Locate the cell with the specified text and output its [x, y] center coordinate. 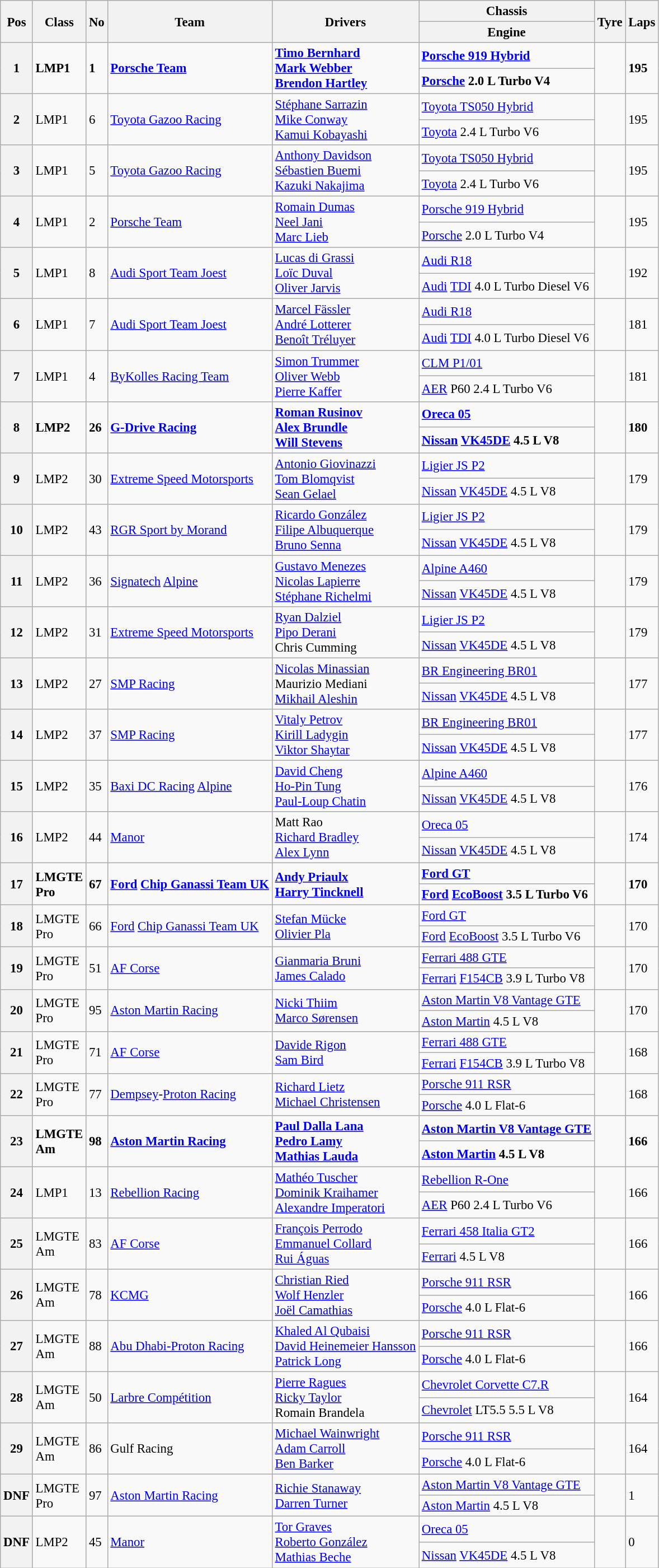
RGR Sport by Morand [190, 530]
Christian Ried Wolf Henzler Joël Camathias [345, 1295]
37 [97, 735]
10 [17, 530]
Class [59, 21]
KCMG [190, 1295]
17 [17, 884]
Chevrolet LT5.5 5.5 L V8 [507, 1411]
35 [97, 786]
Simon Trummer Oliver Webb Pierre Kaffer [345, 376]
Stefan Mücke Olivier Pla [345, 926]
Chevrolet Corvette C7.R [507, 1385]
192 [642, 273]
Gulf Racing [190, 1449]
28 [17, 1398]
Lucas di Grassi Loïc Duval Oliver Jarvis [345, 273]
Dempsey-Proton Racing [190, 1095]
Ferrari 458 Italia GT2 [507, 1231]
180 [642, 427]
25 [17, 1244]
Baxi DC Racing Alpine [190, 786]
Ferrari 4.5 L V8 [507, 1257]
G-Drive Racing [190, 427]
50 [97, 1398]
78 [97, 1295]
Vitaly Petrov Kirill Ladygin Viktor Shaytar [345, 735]
Pierre Ragues Ricky Taylor Romain Brandela [345, 1398]
31 [97, 633]
29 [17, 1449]
77 [97, 1095]
Tor Graves Roberto González Mathias Beche [345, 1542]
71 [97, 1052]
Ricardo González Filipe Albuquerque Bruno Senna [345, 530]
Richie Stanaway Darren Turner [345, 1496]
95 [97, 1010]
Larbre Compétition [190, 1398]
3 [17, 171]
Matt Rao Richard Bradley Alex Lynn [345, 837]
98 [97, 1141]
Richard Lietz Michael Christensen [345, 1095]
Drivers [345, 21]
Chassis [507, 11]
ByKolles Racing Team [190, 376]
Michael Wainwright Adam Carroll Ben Barker [345, 1449]
Rebellion R-One [507, 1179]
Paul Dalla Lana Pedro Lamy Mathias Lauda [345, 1141]
Ryan Dalziel Pipo Derani Chris Cumming [345, 633]
19 [17, 968]
67 [97, 884]
21 [17, 1052]
Stéphane Sarrazin Mike Conway Kamui Kobayashi [345, 120]
66 [97, 926]
0 [642, 1542]
43 [97, 530]
86 [97, 1449]
23 [17, 1141]
Antonio Giovinazzi Tom Blomqvist Sean Gelael [345, 479]
12 [17, 633]
Laps [642, 21]
Roman Rusinov Alex Brundle Will Stevens [345, 427]
Team [190, 21]
Mathéo Tuscher Dominik Kraihamer Alexandre Imperatori [345, 1192]
20 [17, 1010]
Nicolas Minassian Maurizio Mediani Mikhail Aleshin [345, 684]
22 [17, 1095]
36 [97, 581]
9 [17, 479]
83 [97, 1244]
16 [17, 837]
Gianmaria Bruni James Calado [345, 968]
24 [17, 1192]
44 [97, 837]
Rebellion Racing [190, 1192]
David Cheng Ho-Pin Tung Paul-Loup Chatin [345, 786]
30 [97, 479]
No [97, 21]
174 [642, 837]
45 [97, 1542]
97 [97, 1496]
88 [97, 1346]
Romain Dumas Neel Jani Marc Lieb [345, 222]
Engine [507, 32]
Khaled Al Qubaisi David Heinemeier Hansson Patrick Long [345, 1346]
11 [17, 581]
Pos [17, 21]
Abu Dhabi-Proton Racing [190, 1346]
51 [97, 968]
18 [17, 926]
Davide Rigon Sam Bird [345, 1052]
François Perrodo Emmanuel Collard Rui Águas [345, 1244]
176 [642, 786]
Marcel Fässler André Lotterer Benoît Tréluyer [345, 325]
Nicki Thiim Marco Sørensen [345, 1010]
Andy Priaulx Harry Tincknell [345, 884]
Anthony Davidson Sébastien Buemi Kazuki Nakajima [345, 171]
15 [17, 786]
Tyre [610, 21]
Timo Bernhard Mark Webber Brendon Hartley [345, 68]
Gustavo Menezes Nicolas Lapierre Stéphane Richelmi [345, 581]
CLM P1/01 [507, 363]
Signatech Alpine [190, 581]
14 [17, 735]
